Identify which cell holds the provided text, then report its [x, y] central coordinate. 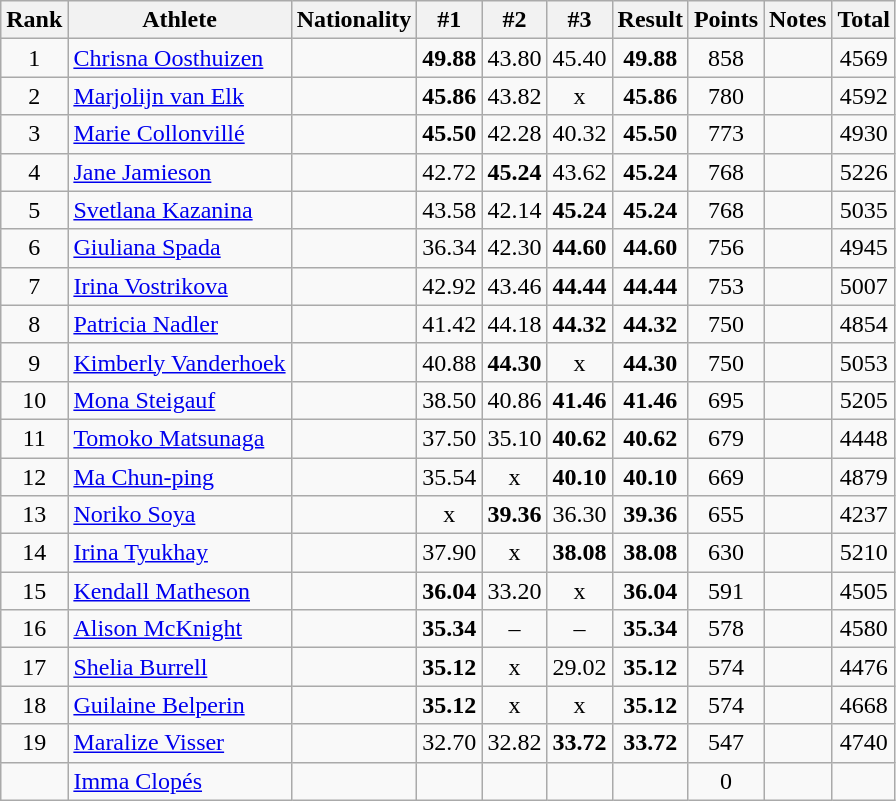
42.28 [514, 134]
33.20 [514, 591]
40.88 [450, 362]
35.54 [450, 477]
780 [726, 96]
4569 [864, 58]
5053 [864, 362]
773 [726, 134]
8 [34, 324]
32.82 [514, 743]
42.92 [450, 286]
37.90 [450, 553]
578 [726, 629]
16 [34, 629]
5007 [864, 286]
Noriko Soya [180, 515]
Giuliana Spada [180, 248]
12 [34, 477]
4854 [864, 324]
40.86 [514, 400]
43.58 [450, 210]
Chrisna Oosthuizen [180, 58]
Marjolijn van Elk [180, 96]
4237 [864, 515]
Ma Chun-ping [180, 477]
695 [726, 400]
5210 [864, 553]
591 [726, 591]
Athlete [180, 20]
2 [34, 96]
42.30 [514, 248]
7 [34, 286]
Maralize Visser [180, 743]
1 [34, 58]
Mona Steigauf [180, 400]
Alison McKnight [180, 629]
9 [34, 362]
17 [34, 667]
Notes [798, 20]
4668 [864, 705]
11 [34, 438]
4580 [864, 629]
4 [34, 172]
19 [34, 743]
32.70 [450, 743]
#1 [450, 20]
36.30 [580, 515]
6 [34, 248]
4505 [864, 591]
Jane Jamieson [180, 172]
#3 [580, 20]
4930 [864, 134]
Points [726, 20]
44.18 [514, 324]
43.80 [514, 58]
10 [34, 400]
4448 [864, 438]
Irina Vostrikova [180, 286]
4945 [864, 248]
4740 [864, 743]
35.10 [514, 438]
Patricia Nadler [180, 324]
18 [34, 705]
4592 [864, 96]
13 [34, 515]
Rank [34, 20]
Tomoko Matsunaga [180, 438]
5226 [864, 172]
#2 [514, 20]
15 [34, 591]
43.62 [580, 172]
5 [34, 210]
4476 [864, 667]
679 [726, 438]
40.32 [580, 134]
41.42 [450, 324]
14 [34, 553]
37.50 [450, 438]
45.40 [580, 58]
42.72 [450, 172]
Kendall Matheson [180, 591]
36.34 [450, 248]
5035 [864, 210]
630 [726, 553]
547 [726, 743]
Shelia Burrell [180, 667]
Nationality [354, 20]
3 [34, 134]
669 [726, 477]
5205 [864, 400]
753 [726, 286]
Kimberly Vanderhoek [180, 362]
Total [864, 20]
Imma Clopés [180, 781]
43.46 [514, 286]
4879 [864, 477]
38.50 [450, 400]
29.02 [580, 667]
42.14 [514, 210]
655 [726, 515]
Irina Tyukhay [180, 553]
Guilaine Belperin [180, 705]
Marie Collonvillé [180, 134]
43.82 [514, 96]
0 [726, 781]
Svetlana Kazanina [180, 210]
858 [726, 58]
Result [650, 20]
756 [726, 248]
